Return (x, y) of the center of cell containing provided text 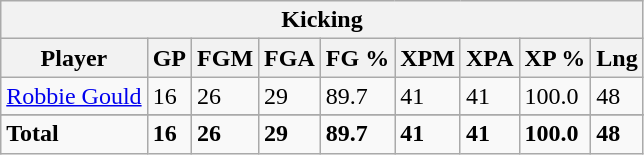
XPA (490, 58)
FG % (357, 58)
Kicking (322, 20)
Robbie Gould (74, 96)
FGA (290, 58)
GP (169, 58)
Lng (617, 58)
XP % (555, 58)
Total (74, 134)
XPM (428, 58)
Player (74, 58)
FGM (226, 58)
